Pinpoint the cell where the given text exists, returning its (x, y) midpoint coordinate. 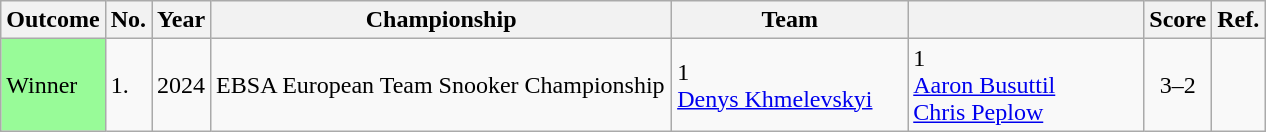
Outcome (53, 20)
Year (182, 20)
Championship (442, 20)
No. (128, 20)
1Denys Khmelevskyi (790, 85)
Ref. (1238, 20)
2024 (182, 85)
Team (790, 20)
1. (128, 85)
Score (1178, 20)
1Aaron BusuttilChris Peplow (1026, 85)
EBSA European Team Snooker Championship (442, 85)
3–2 (1178, 85)
Winner (53, 85)
